Identify which cell holds the provided text, then report its (X, Y) central coordinate. 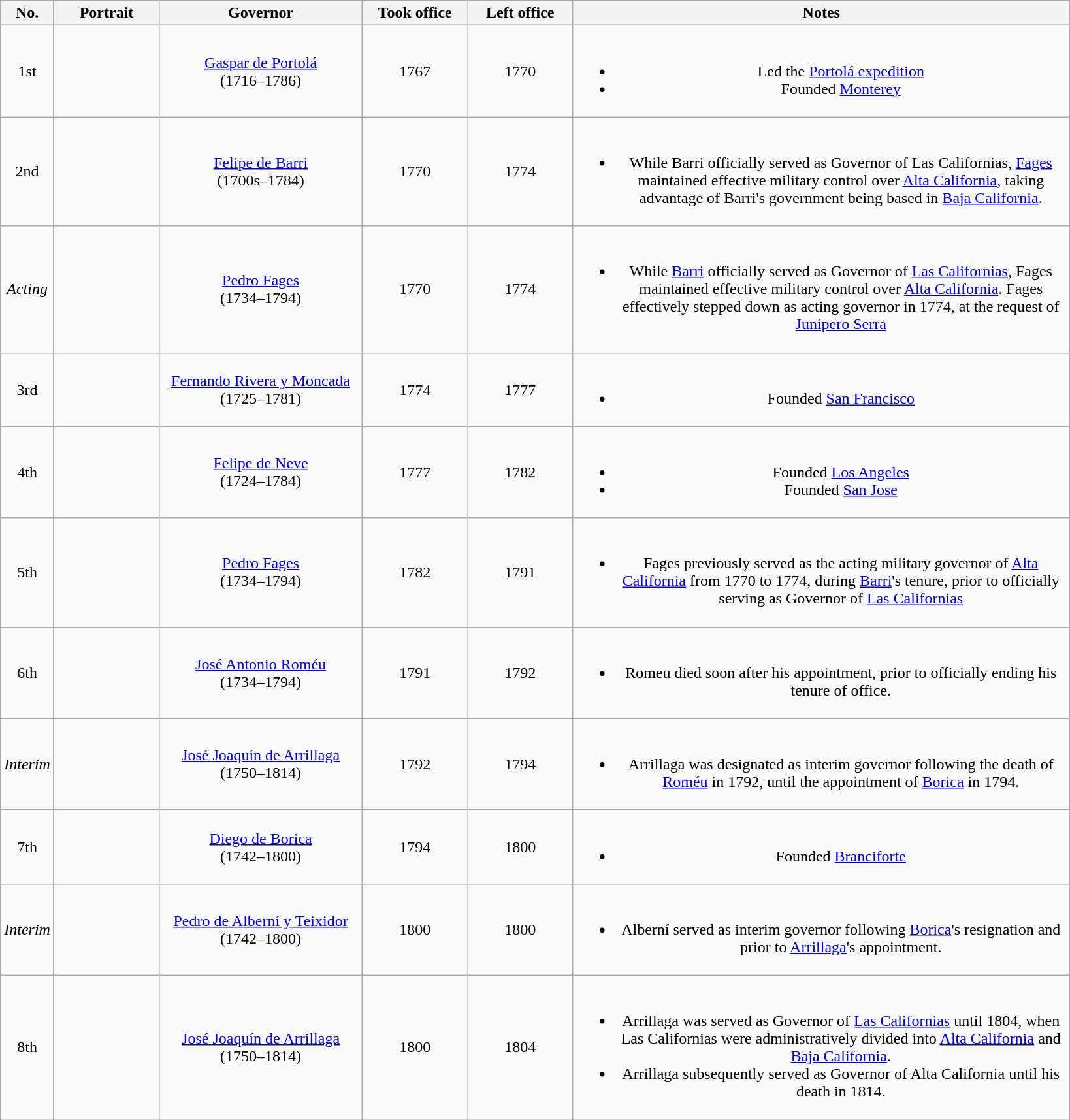
Romeu died soon after his appointment, prior to officially ending his tenure of office. (822, 673)
Fernando Rivera y Moncada (1725–1781) (261, 389)
Arrillaga was designated as interim governor following the death of Roméu in 1792, until the appointment of Borica in 1794. (822, 764)
Governor (261, 13)
Took office (415, 13)
6th (27, 673)
Founded Branciforte (822, 846)
2nd (27, 171)
7th (27, 846)
8th (27, 1048)
Felipe de Neve (1724–1784) (261, 472)
Founded San Francisco (822, 389)
4th (27, 472)
Acting (27, 289)
No. (27, 13)
5th (27, 572)
1804 (520, 1048)
Felipe de Barri (1700s–1784) (261, 171)
Led the Portolá expeditionFounded Monterey (822, 71)
1767 (415, 71)
Notes (822, 13)
José Antonio Roméu (1734–1794) (261, 673)
Diego de Borica (1742–1800) (261, 846)
Founded Los AngelesFounded San Jose (822, 472)
Gaspar de Portolá (1716–1786) (261, 71)
3rd (27, 389)
Left office (520, 13)
Pedro de Alberní y Teixidor (1742–1800) (261, 929)
Portrait (106, 13)
Alberní served as interim governor following Borica's resignation and prior to Arrillaga's appointment. (822, 929)
1st (27, 71)
